Detect which cell encompasses the target text, then output its [X, Y] center coordinate. 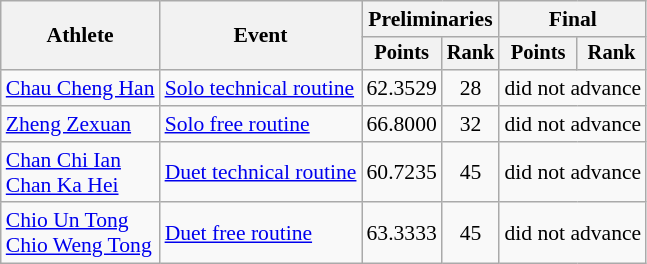
Event [261, 36]
Athlete [80, 36]
Solo free routine [261, 124]
28 [471, 88]
Chio Un TongChio Weng Tong [80, 234]
Duet technical routine [261, 172]
Zheng Zexuan [80, 124]
60.7235 [402, 172]
Preliminaries [431, 19]
Chan Chi IanChan Ka Hei [80, 172]
32 [471, 124]
Final [572, 19]
63.3333 [402, 234]
66.8000 [402, 124]
Solo technical routine [261, 88]
Chau Cheng Han [80, 88]
Duet free routine [261, 234]
62.3529 [402, 88]
